Capture the cell that displays the provided text and extract its (x, y) central coordinate. 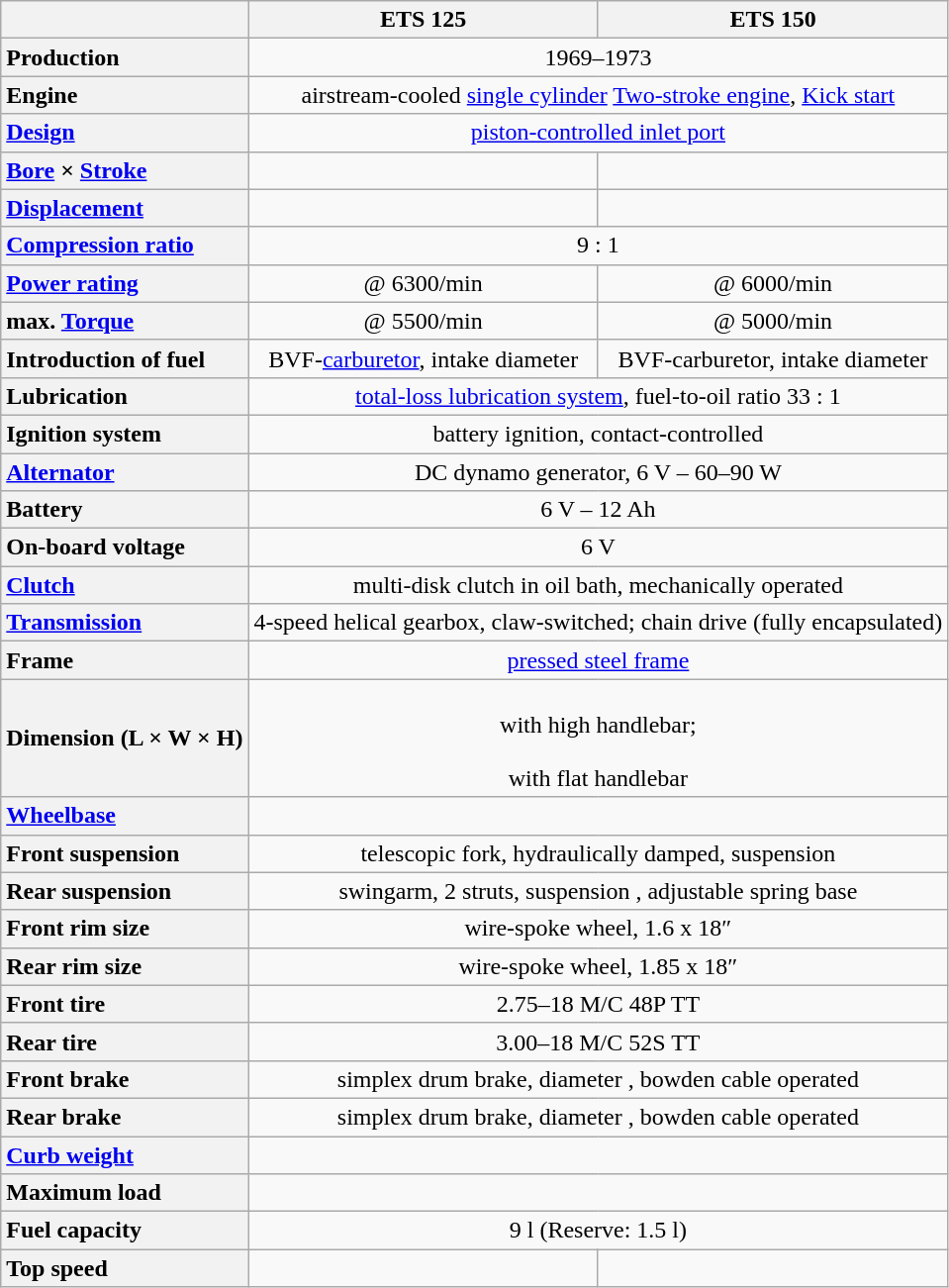
Frame (125, 660)
Top speed (125, 1268)
Design (125, 133)
Curb weight (125, 1155)
9 l (Reserve: 1.5 l) (598, 1231)
piston-controlled inlet port (598, 133)
pressed steel frame (598, 660)
Fuel capacity (125, 1231)
Front rim size (125, 929)
@ 5500/min (424, 321)
@ 6000/min (772, 283)
wire-spoke wheel, 1.6 x 18″ (598, 929)
Front brake (125, 1079)
6 V (598, 547)
Lubrication (125, 396)
Engine (125, 95)
Production (125, 57)
Introduction of fuel (125, 358)
Rear brake (125, 1117)
4-speed helical gearbox, claw-switched; chain drive (fully encapsulated) (598, 623)
@ 6300/min (424, 283)
1969–1973 (598, 57)
Displacement (125, 208)
Rear rim size (125, 966)
Clutch (125, 585)
6 V – 12 Ah (598, 510)
Wheelbase (125, 816)
@ 5000/min (772, 321)
Maximum load (125, 1193)
ETS 150 (772, 20)
On-board voltage (125, 547)
multi-disk clutch in oil bath, mechanically operated (598, 585)
Compression ratio (125, 246)
with high handlebar;with flat handlebar (598, 739)
Transmission (125, 623)
total-loss lubrication system, fuel-to-oil ratio 33 : 1 (598, 396)
Front suspension (125, 853)
Rear suspension (125, 891)
2.75–18 M/C 48P TT (598, 1004)
Front tire (125, 1004)
Battery (125, 510)
DC dynamo generator, 6 V – 60–90 W (598, 472)
3.00–18 M/C 52S TT (598, 1041)
Dimension (L × W × H) (125, 739)
telescopic fork, hydraulically damped, suspension (598, 853)
Power rating (125, 283)
battery ignition, contact-controlled (598, 434)
Bore × Stroke (125, 170)
9 : 1 (598, 246)
max. Torque (125, 321)
airstream-cooled single cylinder Two-stroke engine, Kick start (598, 95)
swingarm, 2 struts, suspension , adjustable spring base (598, 891)
Ignition system (125, 434)
ETS 125 (424, 20)
Rear tire (125, 1041)
Alternator (125, 472)
wire-spoke wheel, 1.85 x 18″ (598, 966)
